Pinpoint the cell where the given text exists, returning its (X, Y) midpoint coordinate. 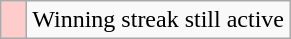
Winning streak still active (158, 20)
